From the cell containing the given text, extract its center point as (X, Y) coordinate. 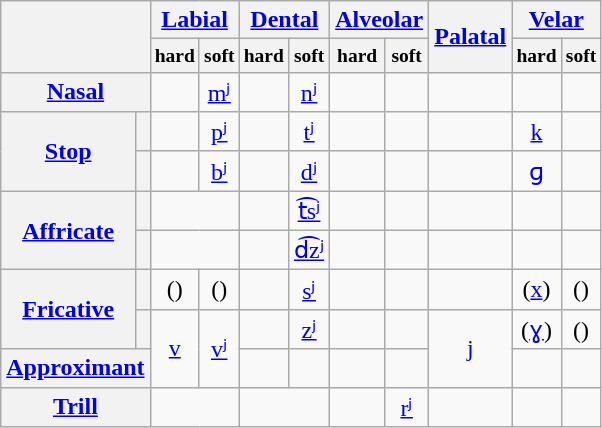
Labial (194, 20)
Palatal (470, 36)
ɡ (536, 171)
dʲ (308, 171)
Trill (76, 407)
Nasal (76, 92)
(ɣ) (536, 329)
t͡sʲ (308, 211)
v (174, 348)
Dental (284, 20)
rʲ (407, 407)
k (536, 132)
Affricate (68, 230)
Fricative (68, 310)
pʲ (219, 132)
(x) (536, 290)
Approximant (76, 368)
d͡zʲ (308, 250)
zʲ (308, 329)
bʲ (219, 171)
vʲ (219, 348)
j (470, 348)
Alveolar (380, 20)
Stop (68, 152)
Velar (556, 20)
tʲ (308, 132)
nʲ (308, 92)
mʲ (219, 92)
sʲ (308, 290)
